Extract the (x, y) coordinate from the center of the cell holding the provided text.  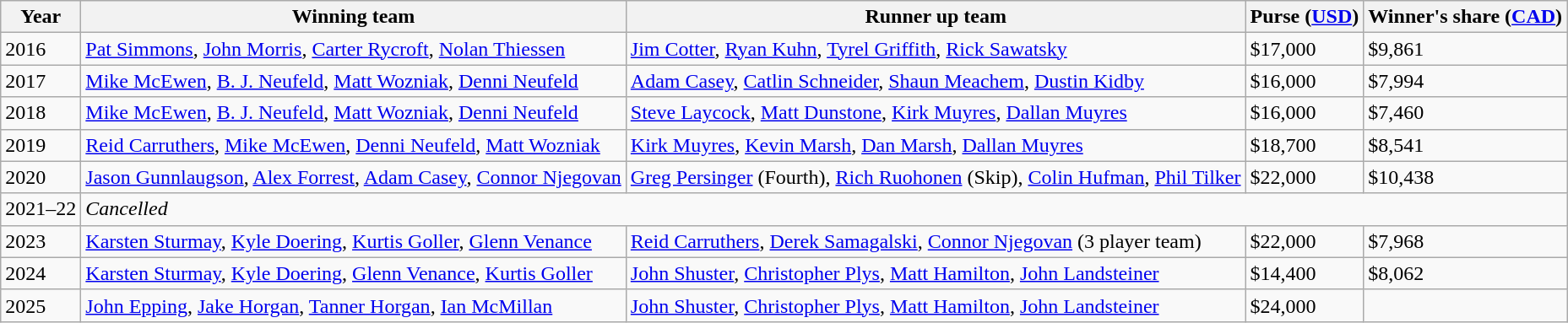
Jason Gunnlaugson, Alex Forrest, Adam Casey, Connor Njegovan (353, 177)
$9,861 (1466, 49)
2021–22 (41, 209)
$7,968 (1466, 241)
Reid Carruthers, Mike McEwen, Denni Neufeld, Matt Wozniak (353, 145)
Pat Simmons, John Morris, Carter Rycroft, Nolan Thiessen (353, 49)
2016 (41, 49)
Karsten Sturmay, Kyle Doering, Glenn Venance, Kurtis Goller (353, 273)
Kirk Muyres, Kevin Marsh, Dan Marsh, Dallan Muyres (936, 145)
2019 (41, 145)
Adam Casey, Catlin Schneider, Shaun Meachem, Dustin Kidby (936, 81)
Year (41, 17)
$10,438 (1466, 177)
Winning team (353, 17)
2024 (41, 273)
Winner's share (CAD) (1466, 17)
John Epping, Jake Horgan, Tanner Horgan, Ian McMillan (353, 305)
$8,541 (1466, 145)
2017 (41, 81)
$18,700 (1305, 145)
2025 (41, 305)
2023 (41, 241)
Purse (USD) (1305, 17)
Runner up team (936, 17)
Greg Persinger (Fourth), Rich Ruohonen (Skip), Colin Hufman, Phil Tilker (936, 177)
2018 (41, 113)
$24,000 (1305, 305)
Reid Carruthers, Derek Samagalski, Connor Njegovan (3 player team) (936, 241)
$14,400 (1305, 273)
$7,994 (1466, 81)
Cancelled (824, 209)
Steve Laycock, Matt Dunstone, Kirk Muyres, Dallan Muyres (936, 113)
Jim Cotter, Ryan Kuhn, Tyrel Griffith, Rick Sawatsky (936, 49)
$7,460 (1466, 113)
2020 (41, 177)
$8,062 (1466, 273)
Karsten Sturmay, Kyle Doering, Kurtis Goller, Glenn Venance (353, 241)
$17,000 (1305, 49)
